From the cell containing the given text, extract its center point as (X, Y) coordinate. 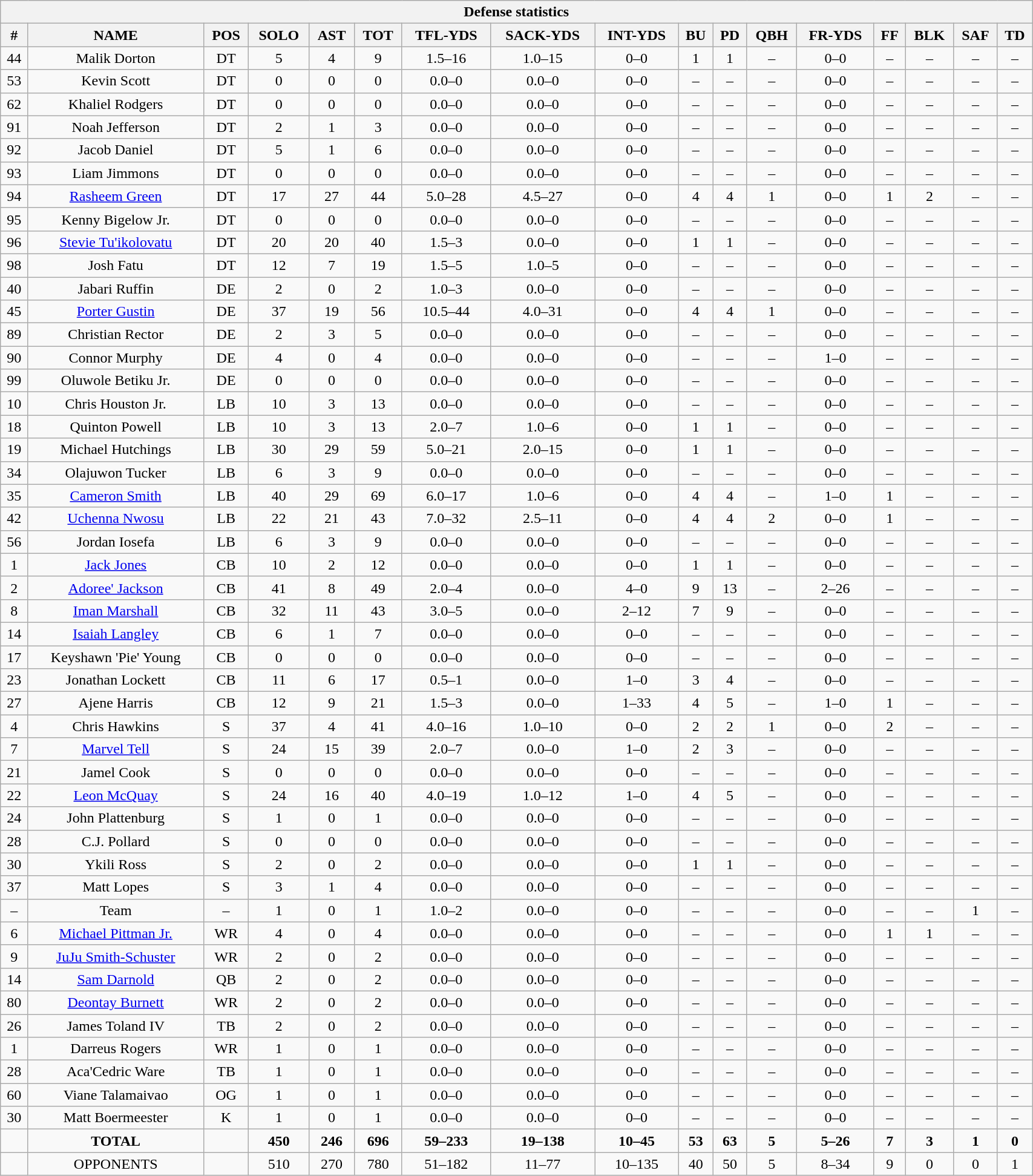
60 (15, 1095)
99 (15, 381)
1–33 (637, 703)
Jabari Ruffin (116, 289)
Team (116, 910)
1.0–2 (446, 910)
Isaiah Langley (116, 634)
16 (332, 795)
1.0–5 (543, 265)
39 (378, 749)
1.5–16 (446, 58)
Chris Hawkins (116, 726)
4.0–19 (446, 795)
69 (378, 496)
Porter Gustin (116, 312)
4.0–31 (543, 312)
5.0–21 (446, 450)
QBH (772, 35)
JuJu Smith-Schuster (116, 956)
510 (279, 1164)
Matt Boermeester (116, 1118)
Jack Jones (116, 565)
10–135 (637, 1164)
Josh Fatu (116, 265)
94 (15, 196)
Liam Jimmons (116, 173)
59 (378, 450)
32 (279, 611)
SACK-YDS (543, 35)
10.5–44 (446, 312)
Connor Murphy (116, 358)
Keyshawn 'Pie' Young (116, 657)
SAF (976, 35)
93 (15, 173)
1.0–15 (543, 58)
Matt Lopes (116, 887)
Marvel Tell (116, 749)
Jordan Iosefa (116, 542)
Deontay Burnett (116, 1002)
Quinton Powell (116, 427)
POS (226, 35)
19–138 (543, 1141)
696 (378, 1141)
89 (15, 335)
Christian Rector (116, 335)
TOTAL (116, 1141)
80 (15, 1002)
2–26 (836, 588)
0.5–1 (446, 680)
Jonathan Lockett (116, 680)
23 (15, 680)
91 (15, 127)
John Plattenburg (116, 818)
2–12 (637, 611)
QB (226, 979)
270 (332, 1164)
K (226, 1118)
PD (730, 35)
11–77 (543, 1164)
26 (15, 1026)
Kenny Bigelow Jr. (116, 219)
62 (15, 104)
BU (696, 35)
51–182 (446, 1164)
1.0–12 (543, 795)
Leon McQuay (116, 795)
15 (332, 749)
TD (1014, 35)
NAME (116, 35)
5–26 (836, 1141)
450 (279, 1141)
42 (15, 519)
50 (730, 1164)
6.0–17 (446, 496)
BLK (930, 35)
C.J. Pollard (116, 841)
90 (15, 358)
Ykili Ross (116, 864)
Michael Hutchings (116, 450)
TFL-YDS (446, 35)
Defense statistics (517, 12)
Aca'Cedric Ware (116, 1072)
Jacob Daniel (116, 150)
Uchenna Nwosu (116, 519)
Iman Marshall (116, 611)
FR-YDS (836, 35)
OG (226, 1095)
Darreus Rogers (116, 1049)
3.0–5 (446, 611)
SOLO (279, 35)
Olajuwon Tucker (116, 473)
Rasheem Green (116, 196)
# (15, 35)
Noah Jefferson (116, 127)
Chris Houston Jr. (116, 404)
Jamel Cook (116, 772)
1.5–5 (446, 265)
4.0–16 (446, 726)
246 (332, 1141)
Cameron Smith (116, 496)
10–45 (637, 1141)
Ajene Harris (116, 703)
8–34 (836, 1164)
Oluwole Betiku Jr. (116, 381)
98 (15, 265)
Michael Pittman Jr. (116, 933)
5.0–28 (446, 196)
96 (15, 242)
18 (15, 427)
James Toland IV (116, 1026)
Khaliel Rodgers (116, 104)
63 (730, 1141)
7.0–32 (446, 519)
Viane Talamaivao (116, 1095)
35 (15, 496)
92 (15, 150)
2.0–4 (446, 588)
Adoree' Jackson (116, 588)
Stevie Tu'ikolovatu (116, 242)
1.0–3 (446, 289)
34 (15, 473)
2.0–15 (543, 450)
AST (332, 35)
Sam Darnold (116, 979)
2.5–11 (543, 519)
INT-YDS (637, 35)
FF (890, 35)
4.5–27 (543, 196)
59–233 (446, 1141)
49 (378, 588)
780 (378, 1164)
45 (15, 312)
Malik Dorton (116, 58)
4–0 (637, 588)
Kevin Scott (116, 81)
1.0–10 (543, 726)
TOT (378, 35)
95 (15, 219)
OPPONENTS (116, 1164)
